Find where the given text appears and provide that cell's center as [x, y] coordinate. 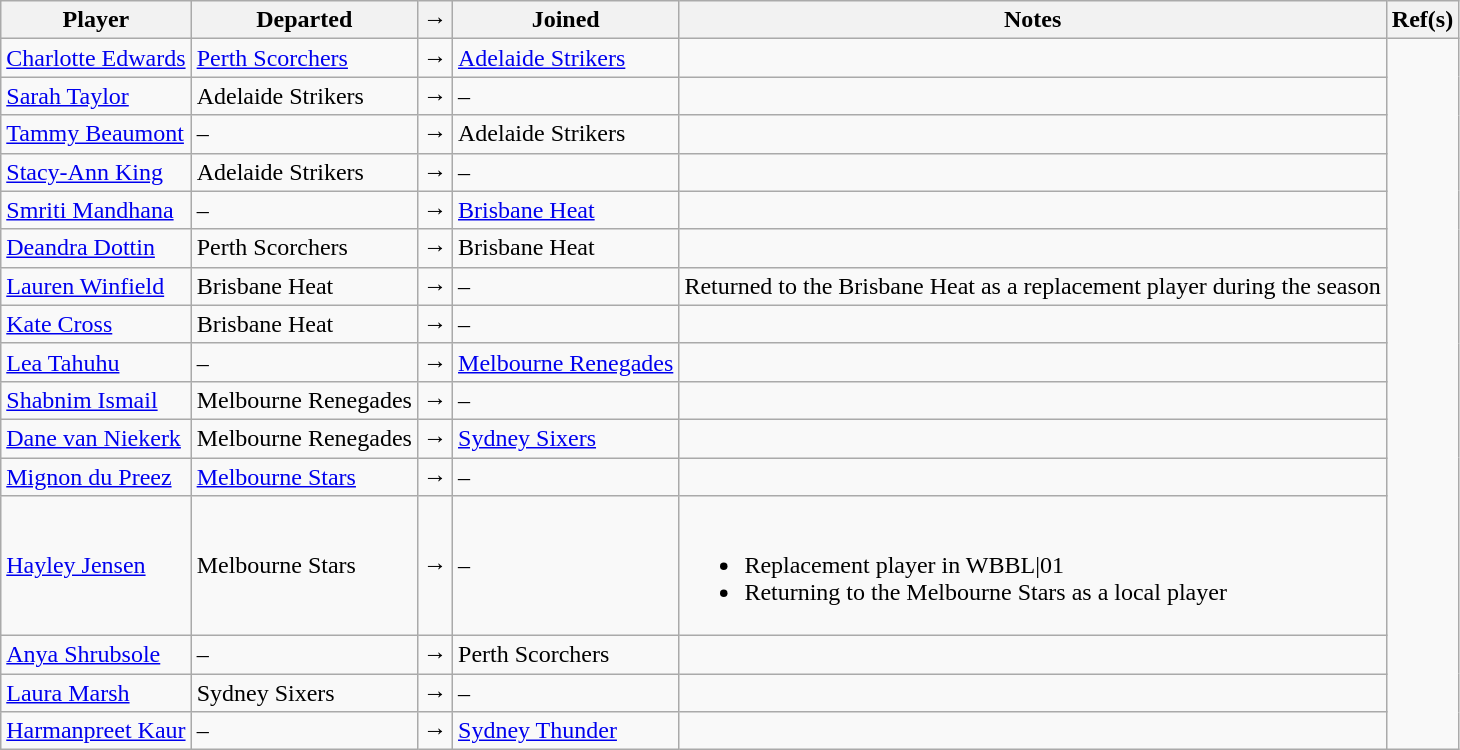
Stacy-Ann King [96, 172]
Charlotte Edwards [96, 58]
Ref(s) [1422, 20]
Sarah Taylor [96, 96]
Shabnim Ismail [96, 400]
Returned to the Brisbane Heat as a replacement player during the season [1032, 286]
Hayley Jensen [96, 566]
Smriti Mandhana [96, 210]
Laura Marsh [96, 693]
Mignon du Preez [96, 477]
Deandra Dottin [96, 248]
Dane van Niekerk [96, 438]
Player [96, 20]
Harmanpreet Kaur [96, 731]
Lauren Winfield [96, 286]
Anya Shrubsole [96, 655]
Replacement player in WBBL|01Returning to the Melbourne Stars as a local player [1032, 566]
Departed [304, 20]
Tammy Beaumont [96, 134]
Notes [1032, 20]
Kate Cross [96, 324]
Sydney Thunder [566, 731]
Joined [566, 20]
Lea Tahuhu [96, 362]
